From the cell containing the given text, extract its center point as (X, Y) coordinate. 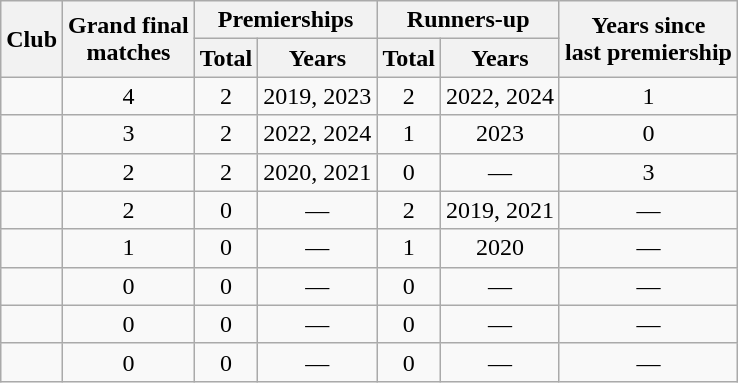
2020, 2021 (318, 172)
2023 (500, 134)
Runners-up (468, 20)
2020 (500, 248)
Grand finalmatches (129, 39)
Club (32, 39)
Years sincelast premiership (648, 39)
Premierships (286, 20)
2019, 2023 (318, 96)
2019, 2021 (500, 210)
4 (129, 96)
